Find where the given text appears and provide that cell's center as (X, Y) coordinate. 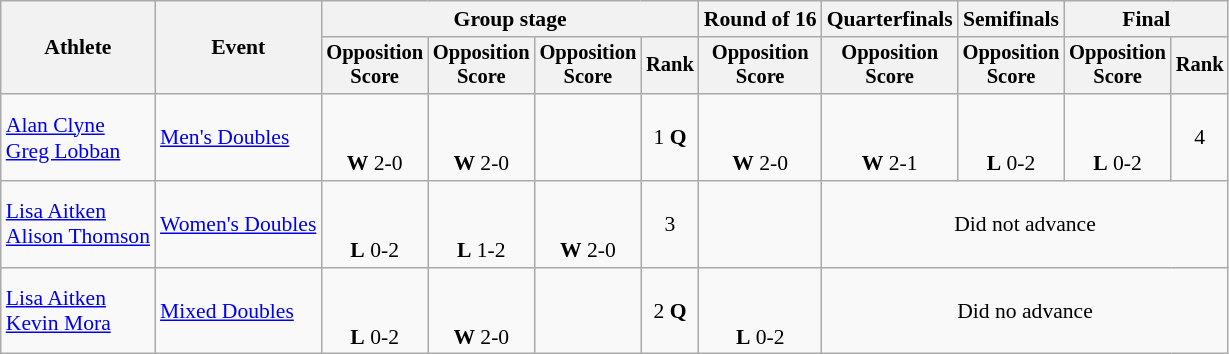
Athlete (78, 48)
W 2-1 (890, 138)
Lisa AitkenAlison Thomson (78, 224)
4 (1200, 138)
Women's Doubles (238, 224)
Did not advance (1026, 224)
Alan ClyneGreg Lobban (78, 138)
Quarterfinals (890, 19)
3 (670, 224)
Round of 16 (760, 19)
1 Q (670, 138)
L 1-2 (482, 224)
Event (238, 48)
Semifinals (1012, 19)
Final (1146, 19)
Men's Doubles (238, 138)
Group stage (510, 19)
